Provide the (x, y) coordinate of the cell's center where the given text is located.  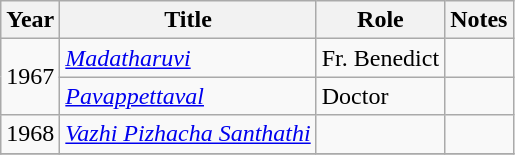
Fr. Benedict (380, 58)
Vazhi Pizhacha Santhathi (188, 134)
1968 (30, 134)
Role (380, 20)
Notes (479, 20)
Year (30, 20)
1967 (30, 77)
Madatharuvi (188, 58)
Doctor (380, 96)
Pavappettaval (188, 96)
Title (188, 20)
